Output the (X, Y) coordinate of the center of the cell containing the given text.  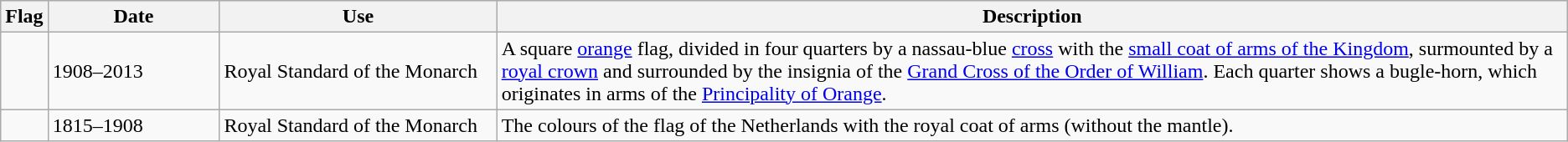
The colours of the flag of the Netherlands with the royal coat of arms (without the mantle). (1032, 125)
Date (134, 17)
1908–2013 (134, 71)
1815–1908 (134, 125)
Use (358, 17)
Description (1032, 17)
Flag (24, 17)
